Find where the given text appears and provide that cell's center as [X, Y] coordinate. 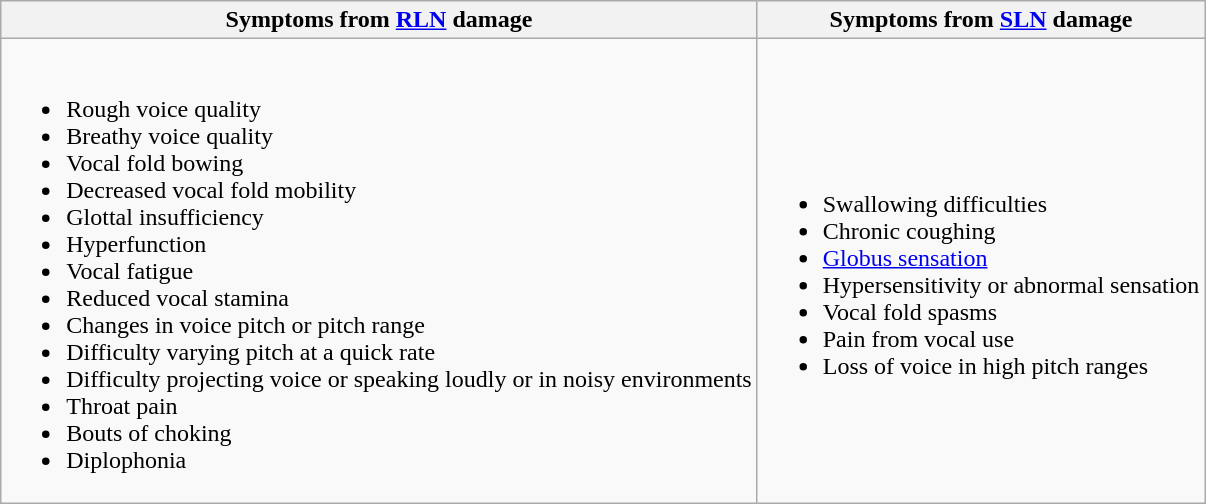
Symptoms from RLN damage [379, 20]
Symptoms from SLN damage [981, 20]
